From the cell containing the given text, extract its center point as [x, y] coordinate. 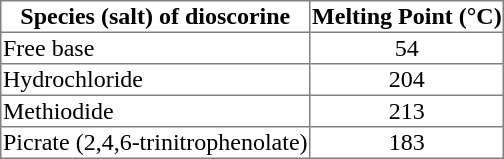
Species (salt) of dioscorine [156, 17]
Methiodide [156, 111]
Melting Point (°C) [407, 17]
204 [407, 80]
183 [407, 143]
Picrate (2,4,6-trinitrophenolate) [156, 143]
Hydrochloride [156, 80]
54 [407, 48]
213 [407, 111]
Free base [156, 48]
